For the text-containing cell, return its midpoint in [X, Y] coordinate format. 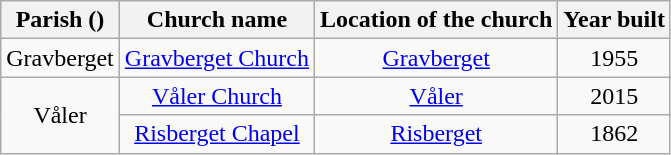
Risberget Chapel [216, 134]
Parish () [60, 20]
1862 [614, 134]
2015 [614, 96]
Gravberget Church [216, 58]
Church name [216, 20]
Våler Church [216, 96]
Risberget [436, 134]
1955 [614, 58]
Location of the church [436, 20]
Year built [614, 20]
